Search for the cell housing the specified text and yield its (X, Y) center coordinate. 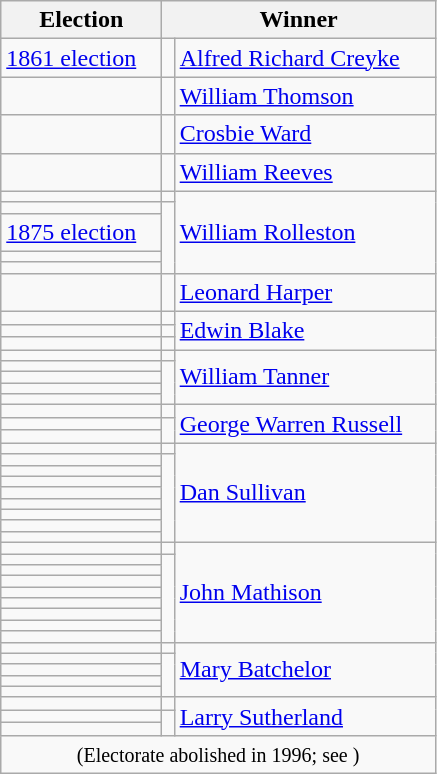
William Reeves (304, 172)
William Thomson (304, 96)
John Mathison (304, 592)
Crosbie Ward (304, 134)
Election (82, 20)
William Tanner (304, 378)
Larry Sutherland (304, 716)
1861 election (82, 58)
Mary Batchelor (304, 670)
William Rolleston (304, 232)
Winner (299, 20)
Dan Sullivan (304, 493)
1875 election (82, 232)
(Electorate abolished in 1996; see ) (218, 754)
Leonard Harper (304, 292)
George Warren Russell (304, 424)
Alfred Richard Creyke (304, 58)
Edwin Blake (304, 330)
